Return the (X, Y) coordinate for the center point of the cell that contains the specified text.  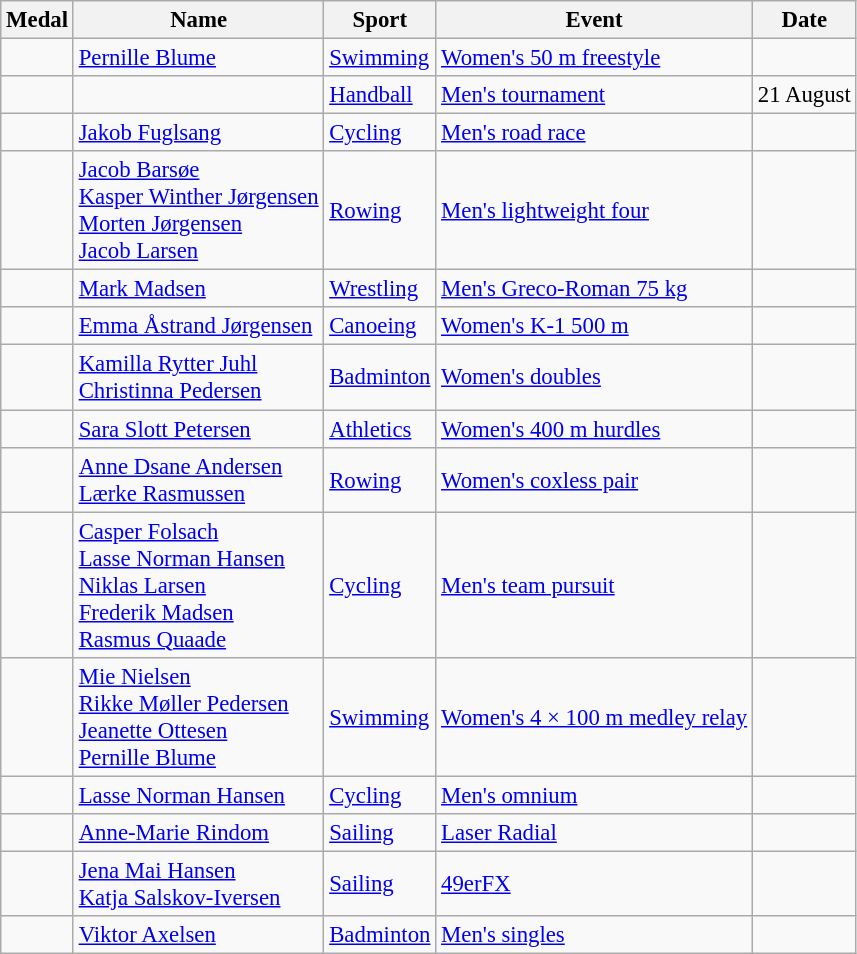
49erFX (594, 884)
Women's doubles (594, 378)
Mark Madsen (198, 289)
Casper FolsachLasse Norman HansenNiklas LarsenFrederik MadsenRasmus Quaade (198, 585)
Mie NielsenRikke Møller PedersenJeanette OttesenPernille Blume (198, 716)
Lasse Norman Hansen (198, 795)
Medal (38, 20)
Event (594, 20)
Men's singles (594, 935)
Handball (380, 95)
Women's 400 m hurdles (594, 429)
Women's coxless pair (594, 480)
Laser Radial (594, 833)
Jacob BarsøeKasper Winther JørgensenMorten JørgensenJacob Larsen (198, 210)
21 August (804, 95)
Women's K-1 500 m (594, 327)
Canoeing (380, 327)
Sport (380, 20)
Men's team pursuit (594, 585)
Men's Greco-Roman 75 kg (594, 289)
Sara Slott Petersen (198, 429)
Name (198, 20)
Anne Dsane AndersenLærke Rasmussen (198, 480)
Athletics (380, 429)
Jakob Fuglsang (198, 133)
Men's omnium (594, 795)
Anne-Marie Rindom (198, 833)
Men's lightweight four (594, 210)
Men's road race (594, 133)
Viktor Axelsen (198, 935)
Emma Åstrand Jørgensen (198, 327)
Women's 50 m freestyle (594, 58)
Date (804, 20)
Men's tournament (594, 95)
Women's 4 × 100 m medley relay (594, 716)
Jena Mai HansenKatja Salskov-Iversen (198, 884)
Kamilla Rytter JuhlChristinna Pedersen (198, 378)
Pernille Blume (198, 58)
Wrestling (380, 289)
